Scan for the cell matching the given text and deliver its [X, Y] coordinate at center. 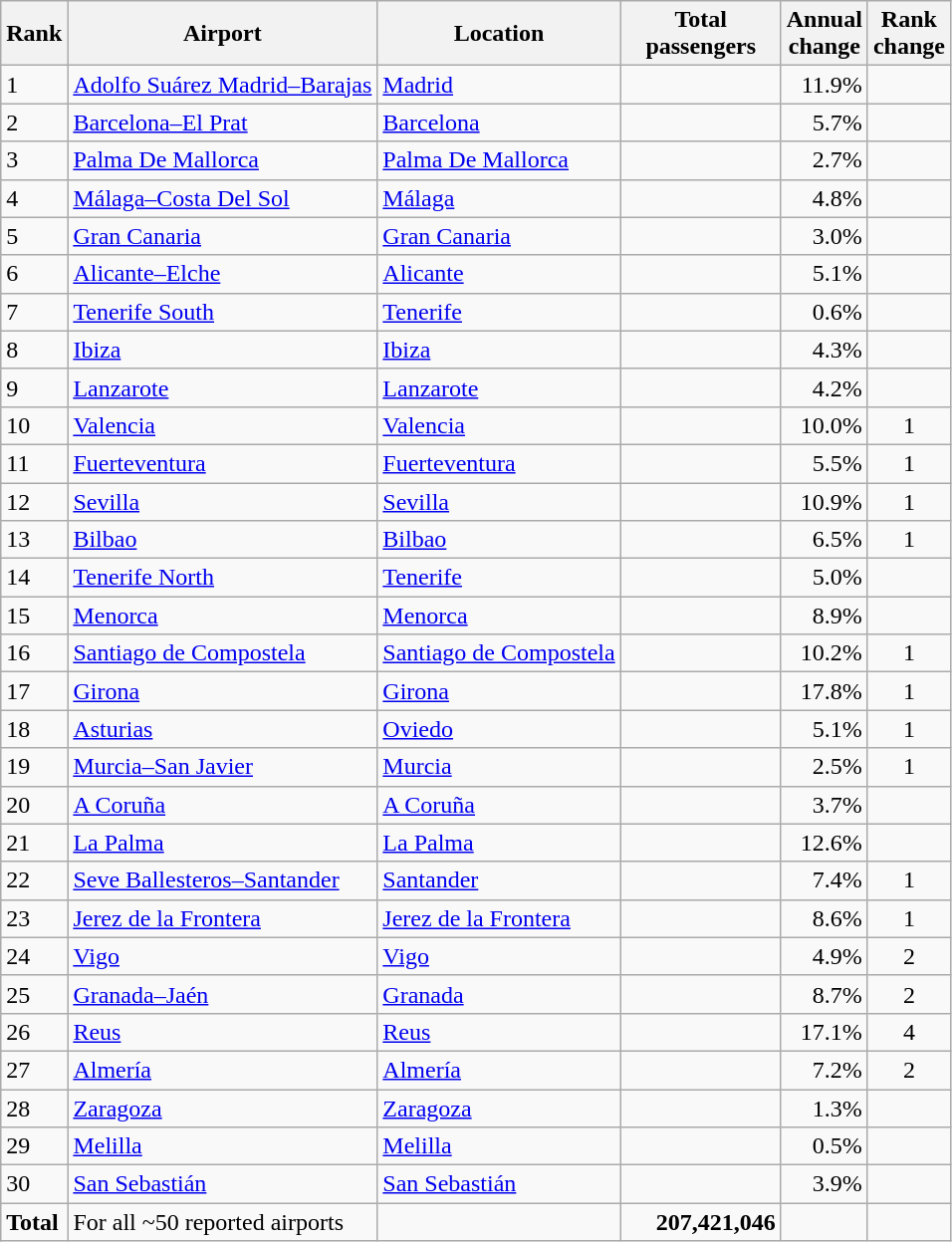
Location [499, 34]
9 [34, 387]
19 [34, 767]
Tenerife North [223, 578]
4.9% [825, 956]
1.3% [825, 1109]
26 [34, 1032]
5.0% [825, 578]
Granada [499, 994]
10.0% [825, 425]
Seve Ballesteros–Santander [223, 880]
22 [34, 880]
207,421,046 [701, 1222]
6 [34, 274]
3.7% [825, 805]
4.3% [825, 350]
Totalpassengers [701, 34]
4.2% [825, 387]
11.9% [825, 85]
12.6% [825, 843]
Madrid [499, 85]
17.1% [825, 1032]
10.2% [825, 653]
23 [34, 918]
20 [34, 805]
Alicante–Elche [223, 274]
Airport [223, 34]
2.7% [825, 160]
8.7% [825, 994]
16 [34, 653]
Asturias [223, 729]
Santander [499, 880]
18 [34, 729]
21 [34, 843]
7.4% [825, 880]
17 [34, 691]
Murcia–San Javier [223, 767]
14 [34, 578]
28 [34, 1109]
Rank [34, 34]
5.5% [825, 463]
Málaga–Costa Del Sol [223, 198]
10 [34, 425]
5.7% [825, 123]
30 [34, 1184]
17.8% [825, 691]
24 [34, 956]
15 [34, 616]
2.5% [825, 767]
8.6% [825, 918]
3.9% [825, 1184]
25 [34, 994]
3.0% [825, 236]
Tenerife South [223, 312]
Murcia [499, 767]
7 [34, 312]
Granada–Jaén [223, 994]
4.8% [825, 198]
12 [34, 501]
5 [34, 236]
6.5% [825, 540]
For all ~50 reported airports [223, 1222]
Barcelona [499, 123]
Annualchange [825, 34]
13 [34, 540]
Oviedo [499, 729]
Adolfo Suárez Madrid–Barajas [223, 85]
Total [34, 1222]
29 [34, 1146]
0.5% [825, 1146]
11 [34, 463]
Alicante [499, 274]
Málaga [499, 198]
0.6% [825, 312]
Barcelona–El Prat [223, 123]
10.9% [825, 501]
Rankchange [908, 34]
8.9% [825, 616]
8 [34, 350]
3 [34, 160]
27 [34, 1070]
7.2% [825, 1070]
